Pinpoint the cell where the given text exists, returning its (x, y) midpoint coordinate. 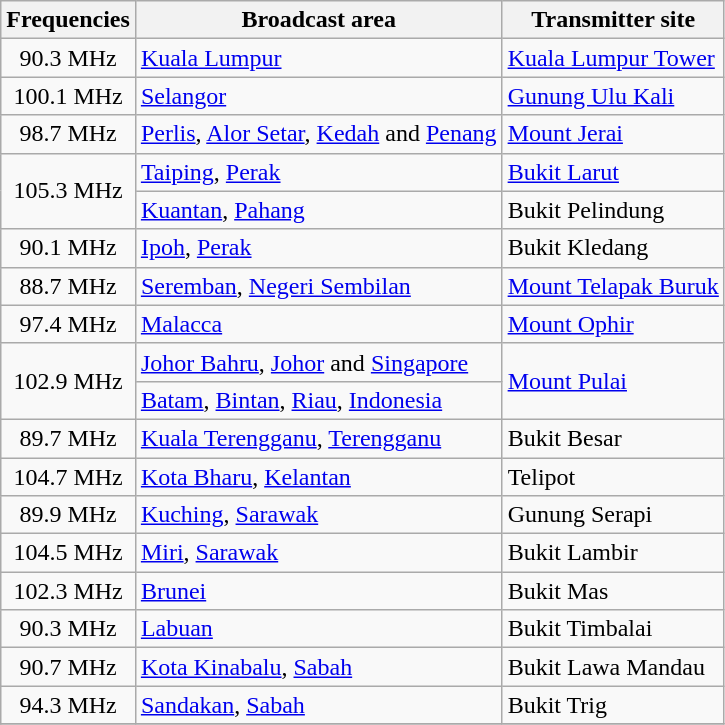
Bukit Pelindung (613, 210)
Perlis, Alor Setar, Kedah and Penang (318, 134)
100.1 MHz (68, 96)
Bukit Mas (613, 591)
Batam, Bintan, Riau, Indonesia (318, 400)
Ipoh, Perak (318, 248)
90.7 MHz (68, 667)
Bukit Kledang (613, 248)
90.1 MHz (68, 248)
Transmitter site (613, 20)
Miri, Sarawak (318, 553)
Bukit Lambir (613, 553)
Sandakan, Sabah (318, 705)
104.7 MHz (68, 477)
Kuantan, Pahang (318, 210)
102.3 MHz (68, 591)
Gunung Serapi (613, 515)
Seremban, Negeri Sembilan (318, 286)
Selangor (318, 96)
Gunung Ulu Kali (613, 96)
Brunei (318, 591)
97.4 MHz (68, 324)
Kuala Terengganu, Terengganu (318, 438)
Bukit Besar (613, 438)
Labuan (318, 629)
Johor Bahru, Johor and Singapore (318, 362)
98.7 MHz (68, 134)
Kuala Lumpur (318, 58)
Mount Telapak Buruk (613, 286)
Frequencies (68, 20)
89.9 MHz (68, 515)
Malacca (318, 324)
Kuching, Sarawak (318, 515)
94.3 MHz (68, 705)
105.3 MHz (68, 191)
89.7 MHz (68, 438)
Telipot (613, 477)
Mount Pulai (613, 381)
Taiping, Perak (318, 172)
Mount Ophir (613, 324)
Kota Kinabalu, Sabah (318, 667)
104.5 MHz (68, 553)
88.7 MHz (68, 286)
Kota Bharu, Kelantan (318, 477)
102.9 MHz (68, 381)
Bukit Lawa Mandau (613, 667)
Mount Jerai (613, 134)
Bukit Trig (613, 705)
Bukit Timbalai (613, 629)
Bukit Larut (613, 172)
Kuala Lumpur Tower (613, 58)
Broadcast area (318, 20)
